Identify which cell holds the provided text, then report its [X, Y] central coordinate. 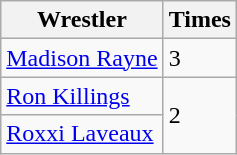
2 [200, 115]
Wrestler [82, 20]
Times [200, 20]
Ron Killings [82, 96]
Roxxi Laveaux [82, 134]
Madison Rayne [82, 58]
3 [200, 58]
